Provide the [X, Y] coordinate of the cell's center where the given text is located.  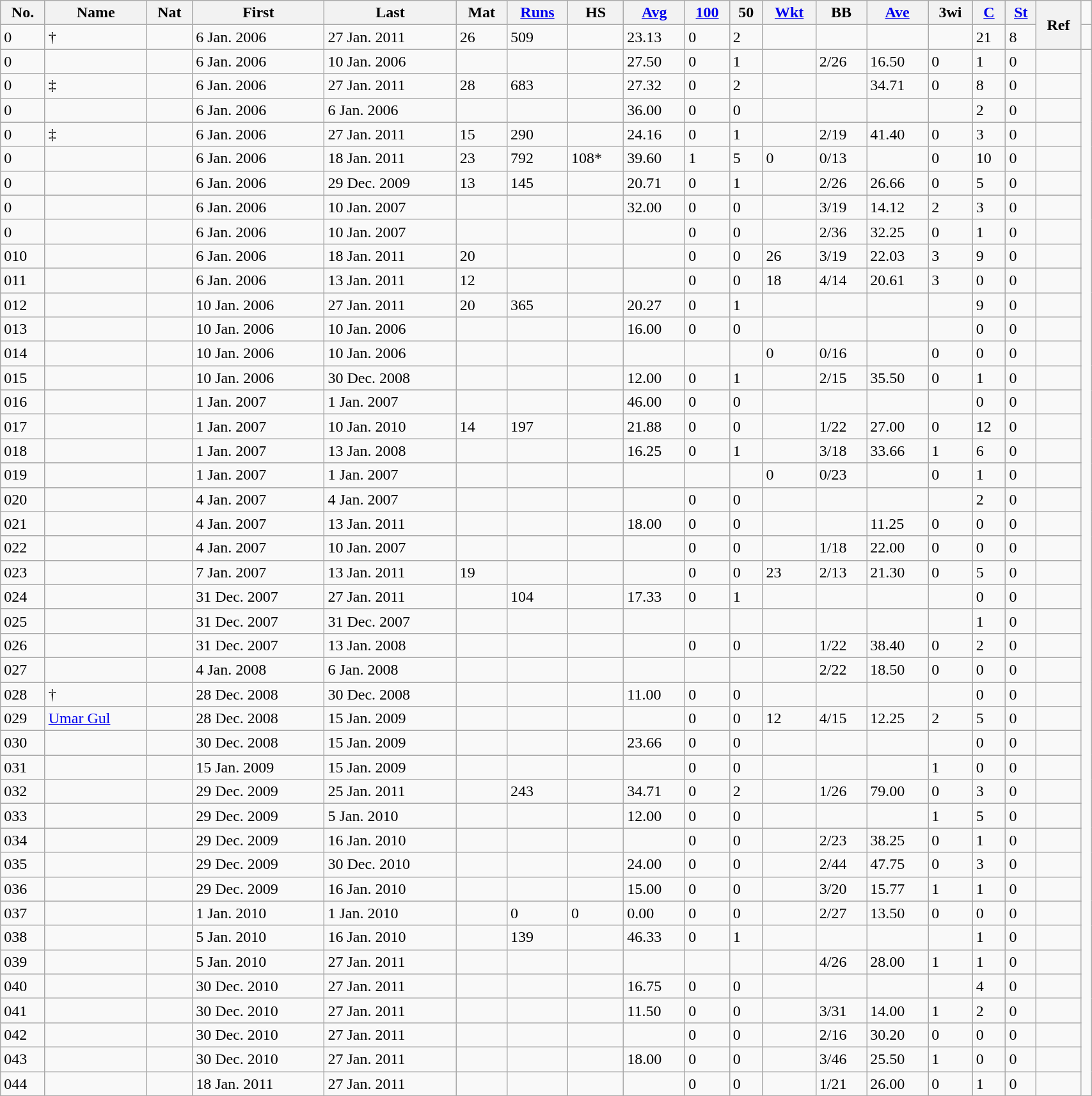
027 [23, 669]
365 [537, 305]
6 [989, 451]
13 [481, 183]
043 [23, 1059]
015 [23, 378]
12.25 [898, 719]
104 [537, 597]
25 Jan. 2011 [390, 792]
46.00 [654, 402]
15.00 [654, 889]
0/13 [841, 159]
14.12 [898, 207]
16.75 [654, 986]
Mat [481, 13]
23.66 [654, 743]
Last [390, 13]
10 [989, 159]
011 [23, 280]
36.00 [654, 110]
035 [23, 865]
79.00 [898, 792]
23.13 [654, 37]
025 [23, 621]
26.00 [898, 1084]
022 [23, 548]
16.00 [654, 329]
13.50 [898, 913]
042 [23, 1035]
18.50 [898, 669]
No. [23, 13]
012 [23, 305]
First [258, 13]
243 [537, 792]
30.20 [898, 1035]
Runs [537, 13]
24.00 [654, 865]
41.40 [898, 134]
020 [23, 499]
14.00 [898, 1010]
22.00 [898, 548]
Name [96, 13]
197 [537, 427]
7 Jan. 2007 [258, 572]
18 [789, 280]
1/21 [841, 1084]
033 [23, 816]
3/18 [841, 451]
2/27 [841, 913]
10 Jan. 2010 [390, 427]
4/26 [841, 962]
039 [23, 962]
3/20 [841, 889]
21.88 [654, 427]
BB [841, 13]
2/13 [841, 572]
2/16 [841, 1035]
044 [23, 1084]
38.40 [898, 645]
2/23 [841, 840]
023 [23, 572]
Ave [898, 13]
39.60 [654, 159]
0/16 [841, 354]
014 [23, 354]
Nat [169, 13]
32.25 [898, 231]
16.25 [654, 451]
032 [23, 792]
037 [23, 913]
509 [537, 37]
290 [537, 134]
3/46 [841, 1059]
22.03 [898, 256]
27.32 [654, 86]
11.00 [654, 694]
38.25 [898, 840]
HS [596, 13]
2/19 [841, 134]
792 [537, 159]
0.00 [654, 913]
3/31 [841, 1010]
28.00 [898, 962]
25.50 [898, 1059]
024 [23, 597]
038 [23, 937]
145 [537, 183]
017 [23, 427]
Umar Gul [96, 719]
010 [23, 256]
021 [23, 524]
C [989, 13]
11.50 [654, 1010]
0/23 [841, 475]
1/26 [841, 792]
21.30 [898, 572]
32.00 [654, 207]
019 [23, 475]
013 [23, 329]
100 [708, 13]
50 [746, 13]
3wi [951, 13]
16.50 [898, 61]
4/14 [841, 280]
108* [596, 159]
15.77 [898, 889]
683 [537, 86]
1/18 [841, 548]
24.16 [654, 134]
46.33 [654, 937]
35.50 [898, 378]
11.25 [898, 524]
2/36 [841, 231]
33.66 [898, 451]
17.33 [654, 597]
018 [23, 451]
27.00 [898, 427]
4 Jan. 2008 [258, 669]
27.50 [654, 61]
Avg [654, 13]
26.66 [898, 183]
036 [23, 889]
20.71 [654, 183]
4/15 [841, 719]
2/22 [841, 669]
20.61 [898, 280]
029 [23, 719]
2/15 [841, 378]
28 [481, 86]
St [1021, 13]
026 [23, 645]
20.27 [654, 305]
6 Jan. 2008 [390, 669]
14 [481, 427]
47.75 [898, 865]
15 [481, 134]
2/44 [841, 865]
Wkt [789, 13]
4 [989, 986]
040 [23, 986]
139 [537, 937]
030 [23, 743]
21 [989, 37]
028 [23, 694]
19 [481, 572]
031 [23, 767]
034 [23, 840]
Ref [1058, 25]
041 [23, 1010]
016 [23, 402]
